For the text-containing cell, return its midpoint in (X, Y) coordinate format. 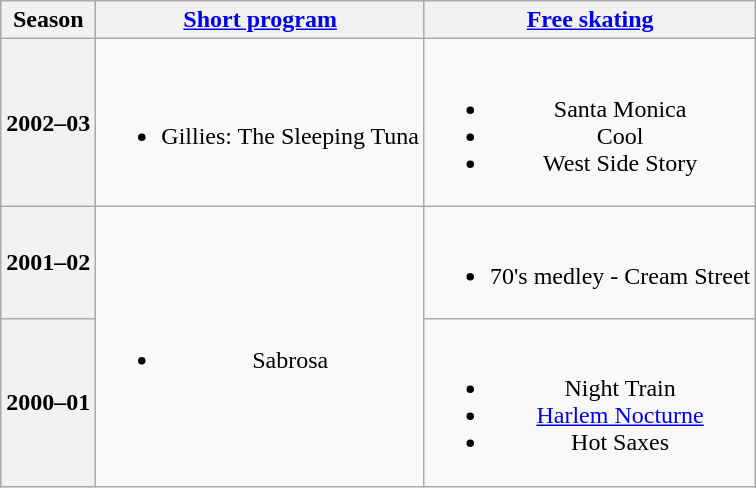
Season (48, 20)
Night Train Harlem Nocturne Hot Saxes (590, 402)
2000–01 (48, 402)
2001–02 (48, 262)
Sabrosa (260, 346)
2002–03 (48, 122)
Short program (260, 20)
Free skating (590, 20)
Santa Monica Cool West Side Story (590, 122)
Gillies: The Sleeping Tuna (260, 122)
70's medley - Cream Street (590, 262)
